Locate the cell with the specified text and output its (X, Y) center coordinate. 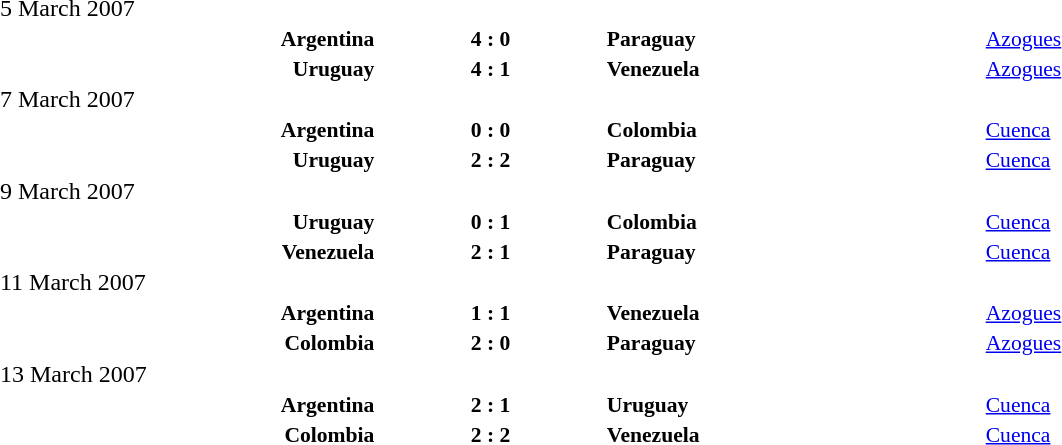
4 : 1 (490, 68)
0 : 1 (490, 222)
2 : 2 (490, 160)
Uruguay (794, 404)
0 : 0 (490, 130)
2 : 0 (490, 343)
1 : 1 (490, 313)
4 : 0 (490, 38)
